Output the (x, y) coordinate of the center of the cell containing the given text.  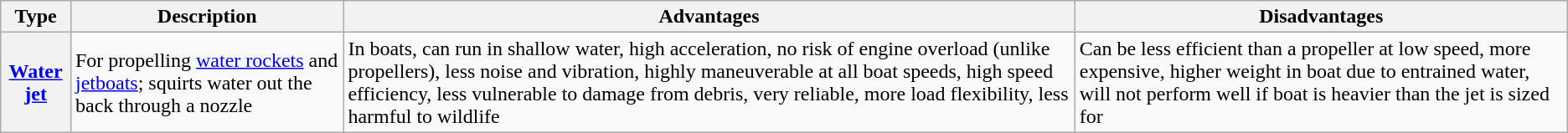
Type (36, 17)
Disadvantages (1321, 17)
For propelling water rockets and jetboats; squirts water out the back through a nozzle (206, 82)
Water jet (36, 82)
Description (206, 17)
Advantages (709, 17)
